Extract the (x, y) coordinate from the center of the cell holding the provided text.  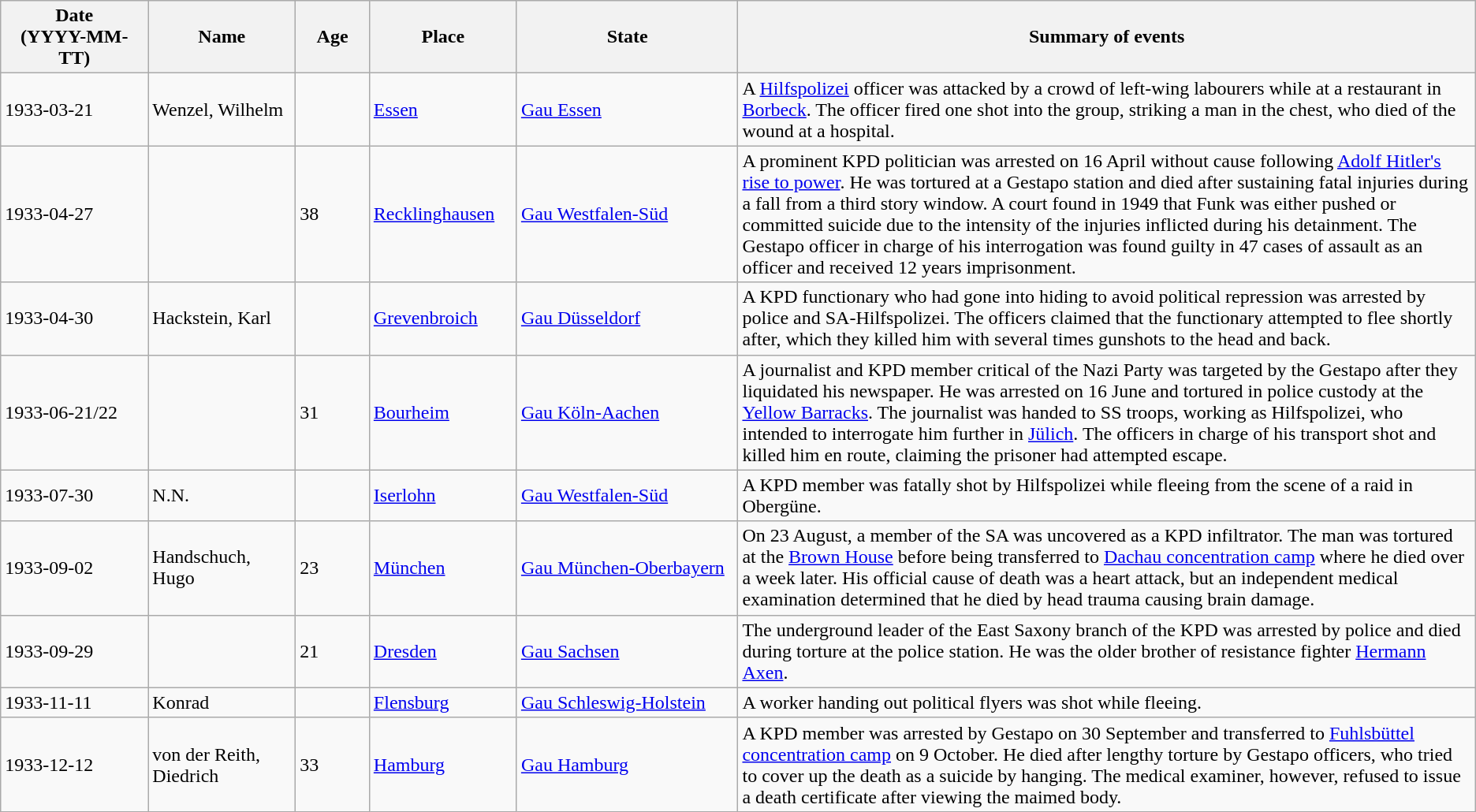
Iserlohn (443, 495)
Flensburg (443, 702)
A KPD member was fatally shot by Hilfspolizei while fleeing from the scene of a raid in Obergüne. (1107, 495)
Wenzel, Wilhelm (222, 110)
Gau Köln-Aachen (628, 412)
von der Reith, Diedrich (222, 765)
1933-12-12 (74, 765)
A worker handing out political flyers was shot while fleeing. (1107, 702)
Gau Düsseldorf (628, 318)
Dresden (443, 651)
Grevenbroich (443, 318)
Konrad (222, 702)
1933-06-21/22 (74, 412)
Gau Hamburg (628, 765)
23 (333, 568)
Essen (443, 110)
Gau Schleswig-Holstein (628, 702)
Recklinghausen (443, 214)
Age (333, 37)
1933-03-21 (74, 110)
1933-09-29 (74, 651)
1933-07-30 (74, 495)
1933-11-11 (74, 702)
N.N. (222, 495)
State (628, 37)
Hamburg (443, 765)
33 (333, 765)
München (443, 568)
1933-09-02 (74, 568)
38 (333, 214)
1933-04-27 (74, 214)
Summary of events (1107, 37)
Place (443, 37)
Handschuch, Hugo (222, 568)
Hackstein, Karl (222, 318)
Gau München-Oberbayern (628, 568)
Gau Essen (628, 110)
Date(YYYY-MM-TT) (74, 37)
21 (333, 651)
31 (333, 412)
Gau Sachsen (628, 651)
Bourheim (443, 412)
Name (222, 37)
1933-04-30 (74, 318)
